Pinpoint the cell where the given text exists, returning its [X, Y] midpoint coordinate. 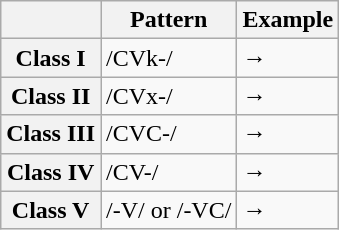
/-V/ or /-VC/ [169, 210]
Class I [51, 58]
/CV-/ [169, 172]
Pattern [169, 20]
Class IV [51, 172]
/CVx-/ [169, 96]
Class II [51, 96]
/CVC-/ [169, 134]
/CVk-/ [169, 58]
Example [288, 20]
Class V [51, 210]
Class III [51, 134]
